Return (X, Y) of the center of cell containing provided text 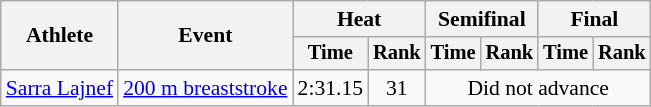
31 (397, 88)
Heat (360, 19)
Final (594, 19)
2:31.15 (330, 88)
Event (205, 36)
200 m breaststroke (205, 88)
Did not advance (538, 88)
Semifinal (482, 19)
Athlete (60, 36)
Sarra Lajnef (60, 88)
